For the text-containing cell, return its midpoint in (X, Y) coordinate format. 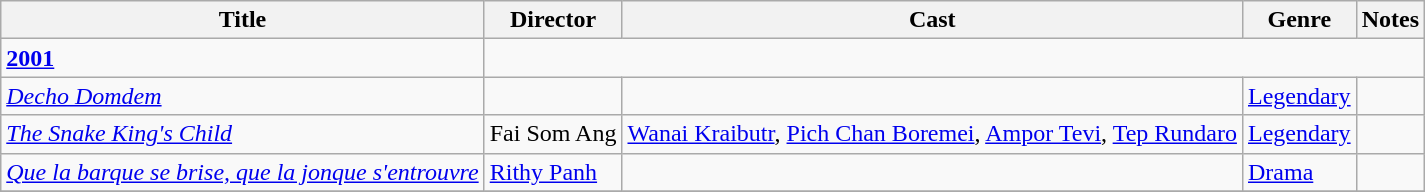
Rithy Panh (553, 172)
Drama (1299, 172)
Genre (1299, 20)
Director (553, 20)
Decho Domdem (242, 96)
2001 (242, 58)
Que la barque se brise, que la jonque s'entrouvre (242, 172)
The Snake King's Child (242, 134)
Title (242, 20)
Notes (1390, 20)
Wanai Kraibutr, Pich Chan Boremei, Ampor Tevi, Tep Rundaro (932, 134)
Cast (932, 20)
Fai Som Ang (553, 134)
